Output the [X, Y] coordinate of the center of the cell containing the given text.  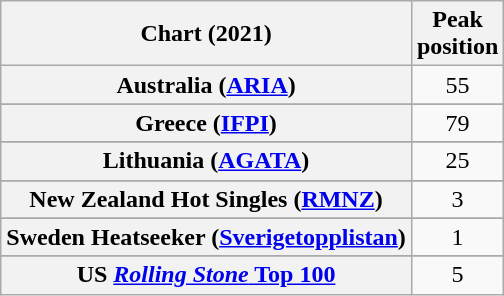
25 [457, 161]
3 [457, 199]
55 [457, 85]
US Rolling Stone Top 100 [206, 275]
79 [457, 123]
Chart (2021) [206, 34]
Lithuania (AGATA) [206, 161]
5 [457, 275]
New Zealand Hot Singles (RMNZ) [206, 199]
Sweden Heatseeker (Sverigetopplistan) [206, 237]
1 [457, 237]
Australia (ARIA) [206, 85]
Greece (IFPI) [206, 123]
Peakposition [457, 34]
